Identify which cell holds the provided text, then report its [x, y] central coordinate. 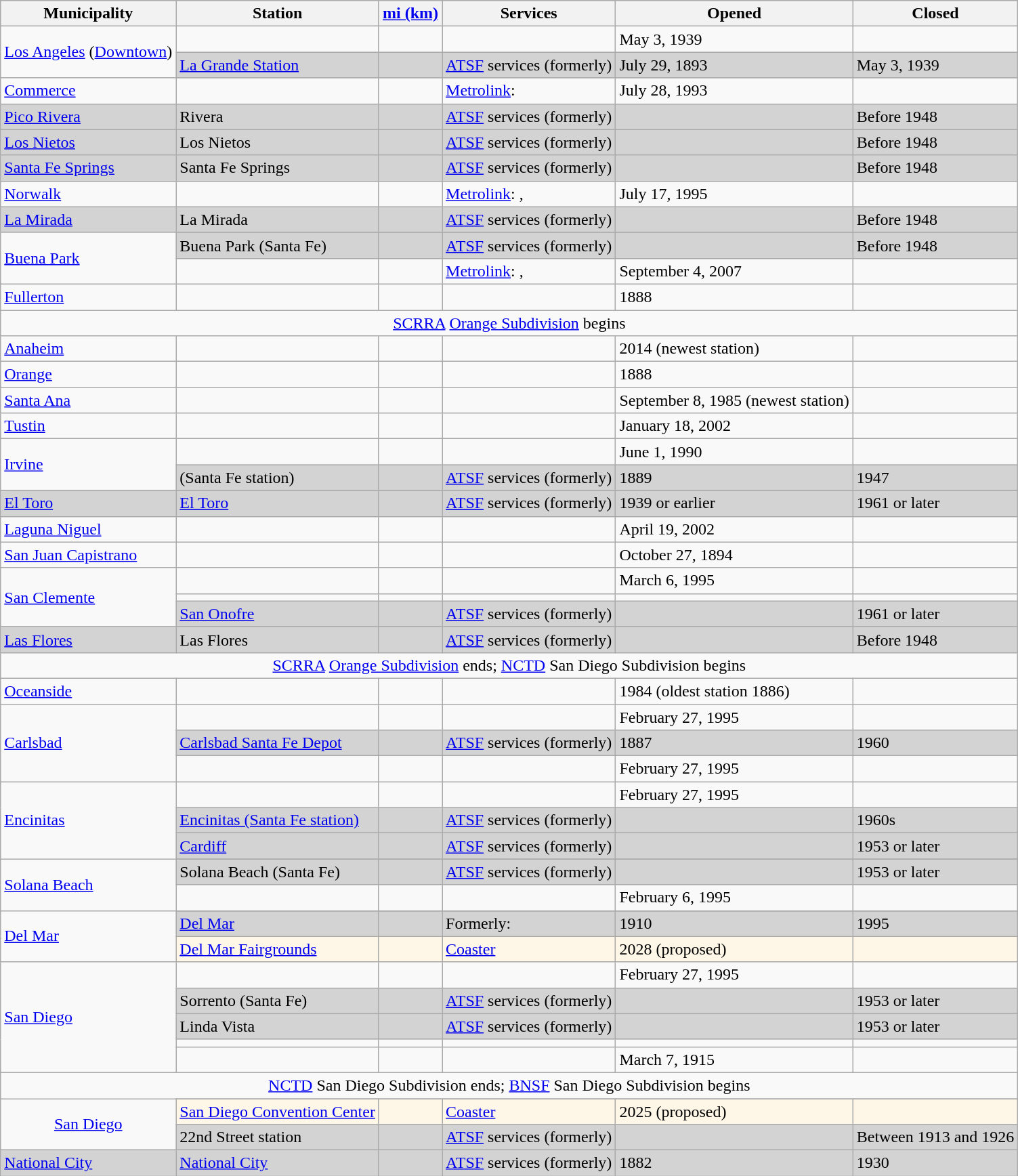
Solana Beach (Santa Fe) [278, 872]
1939 or earlier [734, 503]
San Diego Convention Center [278, 1112]
1960 [935, 743]
July 28, 1993 [734, 91]
March 6, 1995 [734, 581]
Encinitas [88, 820]
1882 [734, 1163]
June 1, 1990 [734, 452]
1889 [734, 478]
Los Angeles (Downtown) [88, 52]
Carlsbad [88, 743]
July 17, 1995 [734, 194]
Linda Vista [278, 1026]
Formerly: [529, 923]
San Clemente [88, 597]
22nd Street station [278, 1137]
2028 (proposed) [734, 949]
Sorrento (Santa Fe) [278, 1001]
SCRRA Orange Subdivision ends; NCTD San Diego Subdivision begins [509, 665]
1910 [734, 923]
Norwalk [88, 194]
2025 (proposed) [734, 1112]
Cardiff [278, 846]
Oceanside [88, 691]
Carlsbad Santa Fe Depot [278, 743]
Fullerton [88, 297]
Encinitas (Santa Fe station) [278, 820]
Orange [88, 375]
July 29, 1893 [734, 65]
1887 [734, 743]
Laguna Niguel [88, 529]
La Grande Station [278, 65]
March 7, 1915 [734, 1059]
Opened [734, 14]
1984 (oldest station 1886) [734, 691]
Solana Beach [88, 885]
Rivera [278, 117]
Station [278, 14]
NCTD San Diego Subdivision ends; BNSF San Diego Subdivision begins [509, 1085]
Santa Ana [88, 400]
Closed [935, 14]
April 19, 2002 [734, 529]
September 4, 2007 [734, 271]
October 27, 1894 [734, 555]
1947 [935, 478]
Municipality [88, 14]
(Santa Fe station) [278, 478]
September 8, 1985 (newest station) [734, 400]
Tustin [88, 426]
Buena Park (Santa Fe) [278, 245]
2014 (newest station) [734, 349]
1960s [935, 820]
Anaheim [88, 349]
1995 [935, 923]
Between 1913 and 1926 [935, 1137]
Del Mar Fairgrounds [278, 949]
February 6, 1995 [734, 898]
Commerce [88, 91]
SCRRA Orange Subdivision begins [509, 323]
Metrolink: [529, 91]
January 18, 2002 [734, 426]
Services [529, 14]
mi (km) [410, 14]
San Juan Capistrano [88, 555]
1930 [935, 1163]
Buena Park [88, 258]
San Onofre [278, 614]
Irvine [88, 465]
Pico Rivera [88, 117]
